Locate the cell with the specified text and output its [x, y] center coordinate. 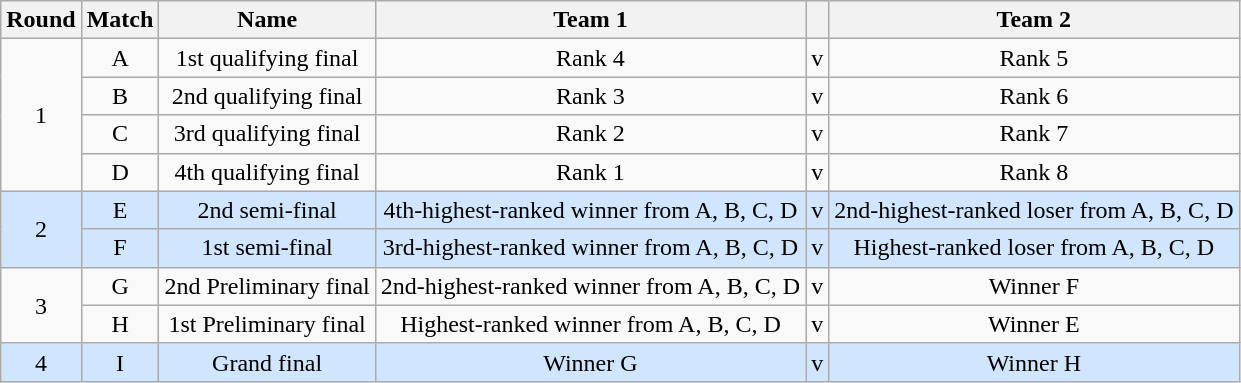
3 [41, 305]
Rank 2 [590, 134]
Rank 5 [1034, 58]
Rank 8 [1034, 172]
4th qualifying final [267, 172]
Round [41, 20]
Team 2 [1034, 20]
2nd-highest-ranked winner from A, B, C, D [590, 286]
Winner F [1034, 286]
Grand final [267, 362]
1st qualifying final [267, 58]
2nd Preliminary final [267, 286]
4th-highest-ranked winner from A, B, C, D [590, 210]
H [120, 324]
E [120, 210]
Winner E [1034, 324]
2nd qualifying final [267, 96]
Rank 3 [590, 96]
2nd semi-final [267, 210]
Match [120, 20]
B [120, 96]
Team 1 [590, 20]
Name [267, 20]
3rd-highest-ranked winner from A, B, C, D [590, 248]
3rd qualifying final [267, 134]
Rank 7 [1034, 134]
Winner G [590, 362]
I [120, 362]
A [120, 58]
Rank 4 [590, 58]
C [120, 134]
4 [41, 362]
2 [41, 229]
G [120, 286]
Highest-ranked winner from A, B, C, D [590, 324]
Rank 1 [590, 172]
D [120, 172]
F [120, 248]
1st semi-final [267, 248]
Highest-ranked loser from A, B, C, D [1034, 248]
1 [41, 115]
Rank 6 [1034, 96]
2nd-highest-ranked loser from A, B, C, D [1034, 210]
1st Preliminary final [267, 324]
Winner H [1034, 362]
